Identify which cell holds the provided text, then report its [x, y] central coordinate. 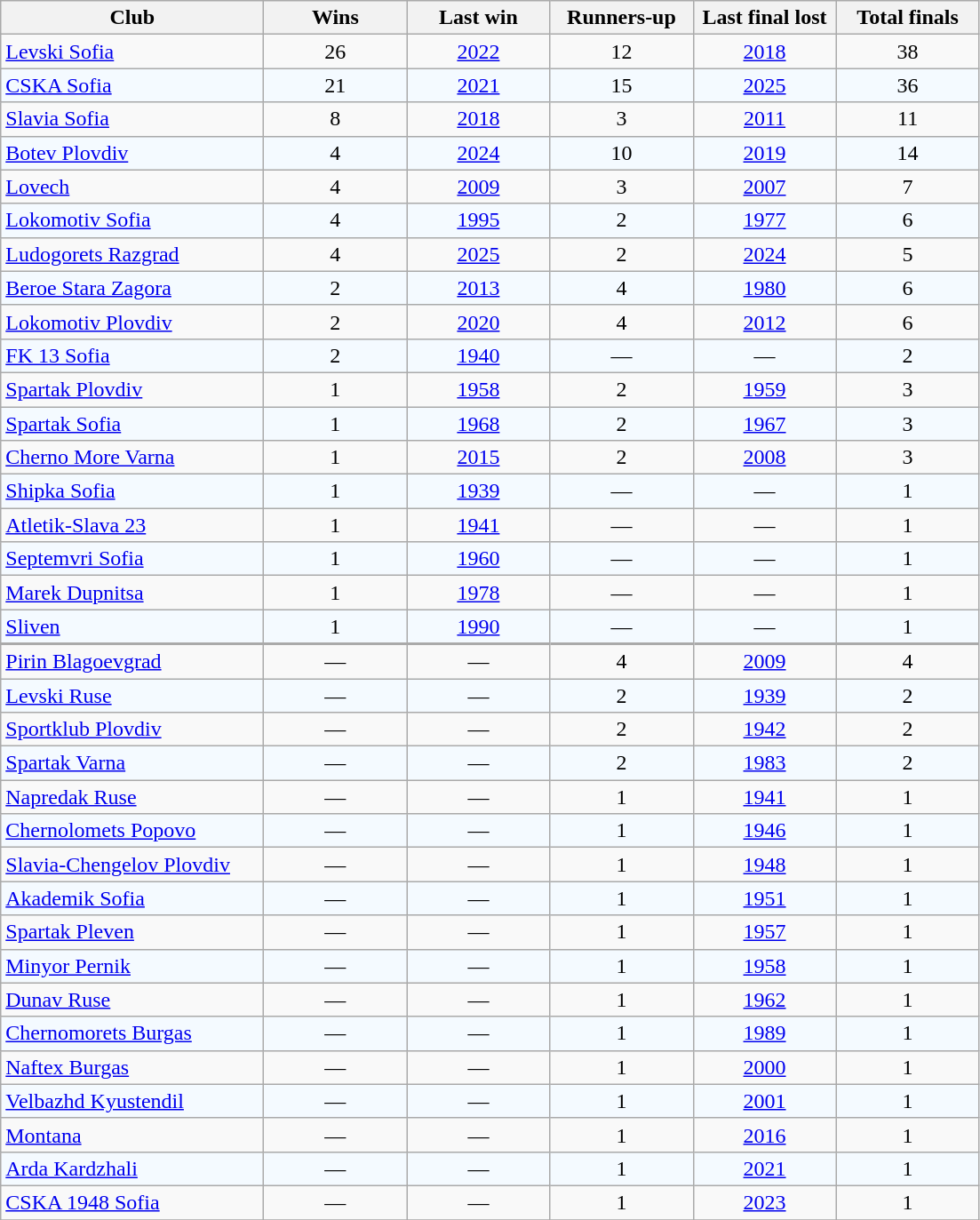
Slavia-Chengelov Plovdiv [132, 865]
1962 [764, 1000]
Ludogorets Razgrad [132, 254]
Minyor Pernik [132, 966]
7 [908, 187]
Beroe Stara Zagora [132, 288]
Naftex Burgas [132, 1067]
2011 [764, 119]
1983 [764, 763]
Sportklub Plovdiv [132, 730]
2000 [764, 1067]
2016 [764, 1135]
1957 [764, 932]
2022 [478, 52]
1977 [764, 220]
CSKA Sofia [132, 85]
1942 [764, 730]
2001 [764, 1101]
Levski Ruse [132, 696]
1978 [478, 593]
Club [132, 18]
Napredak Ruse [132, 797]
12 [622, 52]
Marek Dupnitsa [132, 593]
14 [908, 153]
Last win [478, 18]
Sliven [132, 627]
2013 [478, 288]
26 [336, 52]
36 [908, 85]
2008 [764, 458]
1968 [478, 424]
Total finals [908, 18]
1959 [764, 389]
Lokomotiv Sofia [132, 220]
38 [908, 52]
10 [622, 153]
15 [622, 85]
1960 [478, 559]
5 [908, 254]
11 [908, 119]
2015 [478, 458]
Runners-up [622, 18]
Lovech [132, 187]
2012 [764, 322]
Last final lost [764, 18]
Akademik Sofia [132, 898]
Arda Kardzhali [132, 1168]
1980 [764, 288]
1946 [764, 831]
1990 [478, 627]
21 [336, 85]
Levski Sofia [132, 52]
Slavia Sofia [132, 119]
Lokomotiv Plovdiv [132, 322]
1951 [764, 898]
Botev Plovdiv [132, 153]
2020 [478, 322]
1948 [764, 865]
Montana [132, 1135]
2019 [764, 153]
CSKA 1948 Sofia [132, 1202]
Chernolomets Popovo [132, 831]
Shipka Sofia [132, 491]
Spartak Sofia [132, 424]
Velbazhd Kyustendil [132, 1101]
1967 [764, 424]
Spartak Varna [132, 763]
Atletik-Slava 23 [132, 525]
8 [336, 119]
1940 [478, 355]
2023 [764, 1202]
Wins [336, 18]
Pirin Blagoevgrad [132, 661]
Spartak Pleven [132, 932]
Spartak Plovdiv [132, 389]
Dunav Ruse [132, 1000]
FK 13 Sofia [132, 355]
2007 [764, 187]
1995 [478, 220]
Cherno More Varna [132, 458]
Septemvri Sofia [132, 559]
1989 [764, 1033]
Chernomorets Burgas [132, 1033]
